Scan for the cell matching the given text and deliver its [x, y] coordinate at center. 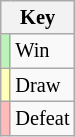
Defeat [42, 118]
Key [38, 17]
Win [42, 51]
Draw [42, 85]
